Locate the cell with the specified text and output its (X, Y) center coordinate. 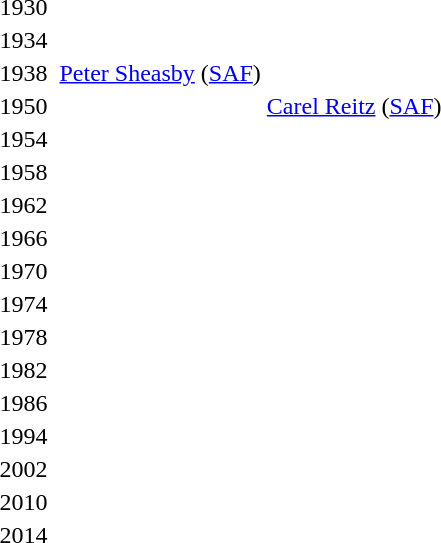
Peter Sheasby (SAF) (160, 73)
